Extract the [x, y] coordinate from the center of the cell holding the provided text.  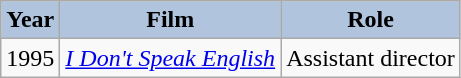
Role [371, 20]
Assistant director [371, 58]
I Don't Speak English [170, 58]
1995 [30, 58]
Film [170, 20]
Year [30, 20]
